Pinpoint the cell where the given text exists, returning its (x, y) midpoint coordinate. 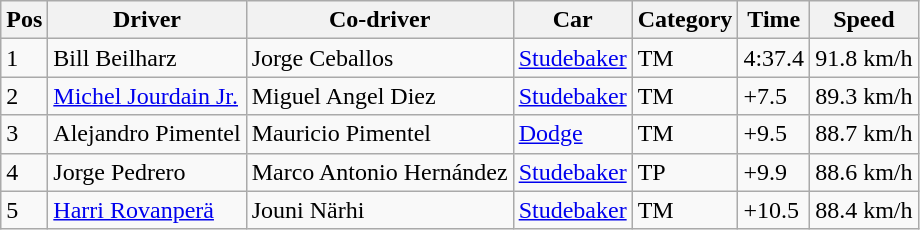
88.4 km/h (864, 210)
89.3 km/h (864, 96)
Michel Jourdain Jr. (147, 96)
Speed (864, 20)
2 (24, 96)
Miguel Angel Diez (380, 96)
+9.9 (774, 172)
Marco Antonio Hernández (380, 172)
1 (24, 58)
Bill Beilharz (147, 58)
+9.5 (774, 134)
5 (24, 210)
Harri Rovanperä (147, 210)
4:37.4 (774, 58)
Driver (147, 20)
Jorge Ceballos (380, 58)
Car (572, 20)
88.7 km/h (864, 134)
Pos (24, 20)
Alejandro Pimentel (147, 134)
91.8 km/h (864, 58)
4 (24, 172)
TP (685, 172)
Dodge (572, 134)
Time (774, 20)
+7.5 (774, 96)
Category (685, 20)
3 (24, 134)
Jouni Närhi (380, 210)
88.6 km/h (864, 172)
Co-driver (380, 20)
Jorge Pedrero (147, 172)
+10.5 (774, 210)
Mauricio Pimentel (380, 134)
